Detect which cell encompasses the target text, then output its (x, y) center coordinate. 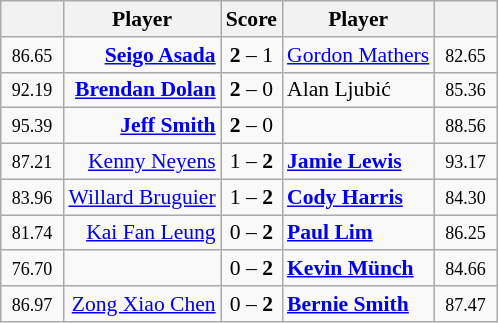
2 – 1 (252, 55)
Jeff Smith (142, 126)
Jamie Lewis (358, 162)
87.21 (32, 162)
Kai Fan Leung (142, 233)
83.96 (32, 197)
86.65 (32, 55)
Zong Xiao Chen (142, 304)
84.30 (466, 197)
84.66 (466, 269)
Brendan Dolan (142, 90)
81.74 (32, 233)
Cody Harris (358, 197)
82.65 (466, 55)
88.56 (466, 126)
93.17 (466, 162)
86.25 (466, 233)
76.70 (32, 269)
87.47 (466, 304)
Bernie Smith (358, 304)
Kenny Neyens (142, 162)
Score (252, 19)
95.39 (32, 126)
Gordon Mathers (358, 55)
86.97 (32, 304)
Willard Bruguier (142, 197)
Alan Ljubić (358, 90)
92.19 (32, 90)
Kevin Münch (358, 269)
Seigo Asada (142, 55)
Paul Lim (358, 233)
85.36 (466, 90)
